Output the [X, Y] coordinate of the center of the cell containing the given text.  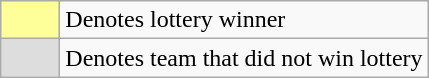
Denotes lottery winner [244, 20]
Denotes team that did not win lottery [244, 58]
